Search for the cell housing the specified text and yield its (X, Y) center coordinate. 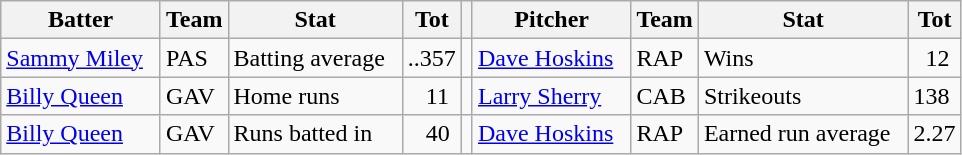
12 (934, 58)
138 (934, 96)
Batter (81, 20)
CAB (665, 96)
Strikeouts (803, 96)
2.27 (934, 134)
Runs batted in (315, 134)
Earned run average (803, 134)
40 (432, 134)
11 (432, 96)
PAS (194, 58)
Home runs (315, 96)
Pitcher (551, 20)
Batting average (315, 58)
Wins (803, 58)
Sammy Miley (81, 58)
Larry Sherry (551, 96)
..357 (432, 58)
